For the text-containing cell, return its midpoint in [X, Y] coordinate format. 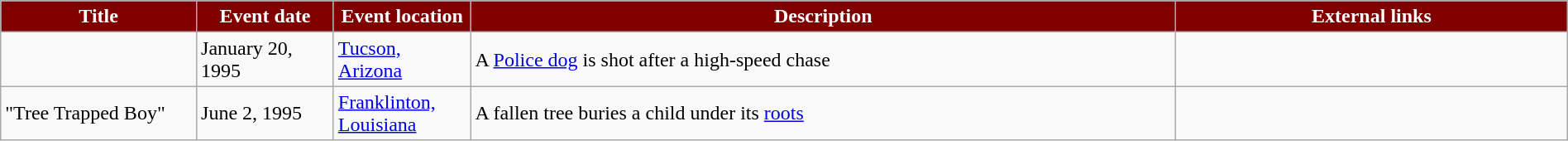
Franklinton, Louisiana [402, 113]
Tucson, Arizona [402, 60]
June 2, 1995 [265, 113]
Title [99, 17]
January 20, 1995 [265, 60]
Event location [402, 17]
A fallen tree buries a child under its roots [824, 113]
Event date [265, 17]
A Police dog is shot after a high-speed chase [824, 60]
External links [1372, 17]
Description [824, 17]
"Tree Trapped Boy" [99, 113]
